Detect which cell encompasses the target text, then output its [x, y] center coordinate. 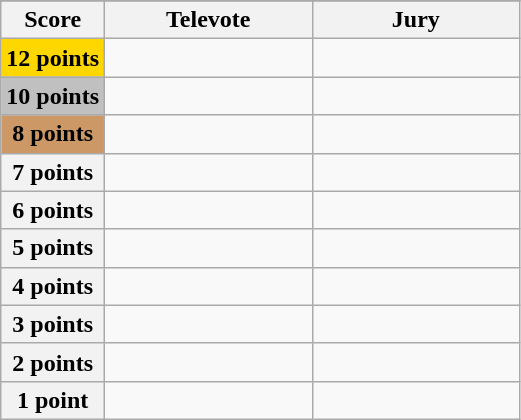
2 points [53, 362]
7 points [53, 172]
4 points [53, 286]
Jury [416, 20]
6 points [53, 210]
12 points [53, 58]
Televote [209, 20]
3 points [53, 324]
5 points [53, 248]
Score [53, 20]
10 points [53, 96]
8 points [53, 134]
1 point [53, 400]
